Extract the (X, Y) coordinate from the center of the cell holding the provided text.  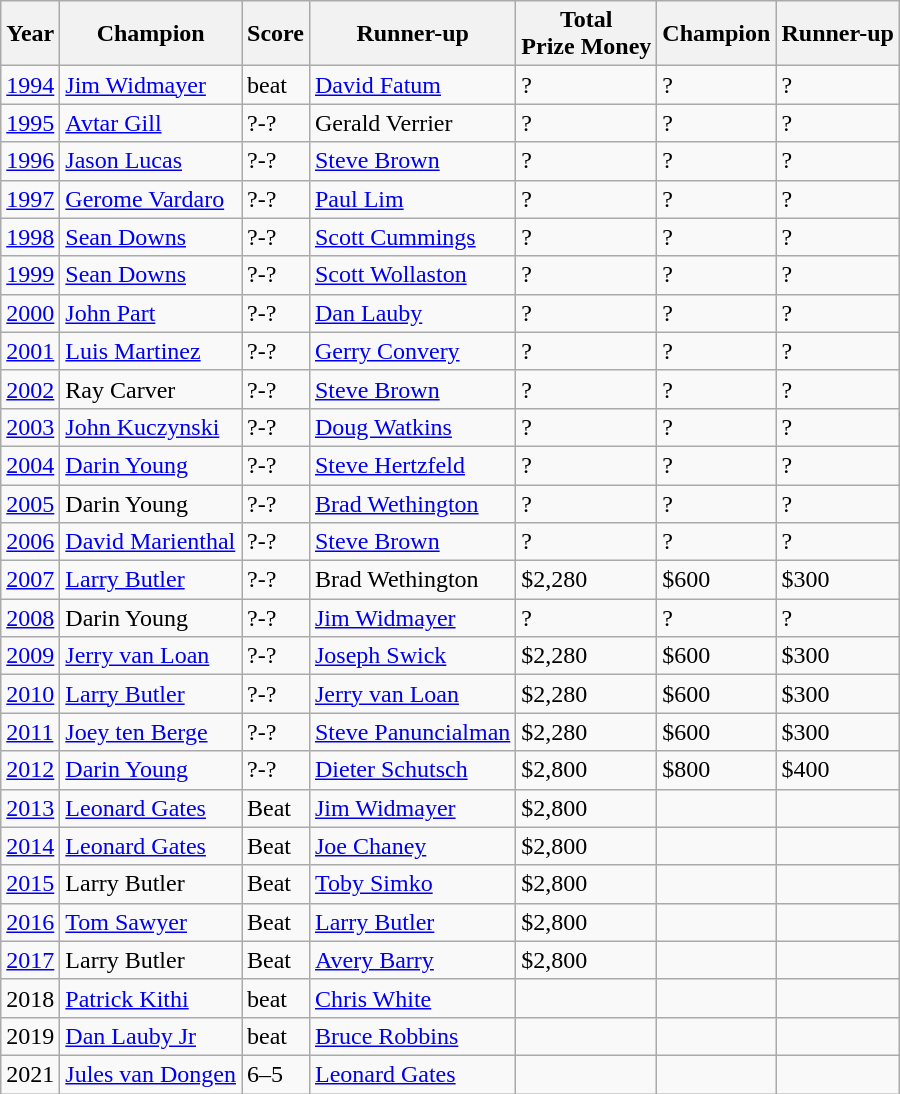
2021 (30, 1074)
2007 (30, 580)
Gerome Vardaro (151, 199)
John Kuczynski (151, 427)
Year (30, 34)
1994 (30, 85)
Dieter Schutsch (412, 770)
Scott Cummings (412, 237)
Ray Carver (151, 389)
David Fatum (412, 85)
Score (276, 34)
6–5 (276, 1074)
2004 (30, 465)
2010 (30, 694)
2011 (30, 732)
David Marienthal (151, 542)
Steve Panuncialman (412, 732)
Patrick Kithi (151, 998)
Dan Lauby (412, 313)
1997 (30, 199)
Luis Martinez (151, 351)
2002 (30, 389)
1999 (30, 275)
Joe Chaney (412, 846)
2000 (30, 313)
2008 (30, 618)
Doug Watkins (412, 427)
Toby Simko (412, 884)
2006 (30, 542)
Joseph Swick (412, 656)
1995 (30, 123)
Gerry Convery (412, 351)
1998 (30, 237)
2016 (30, 922)
Gerald Verrier (412, 123)
2005 (30, 503)
$400 (838, 770)
Avtar Gill (151, 123)
2018 (30, 998)
Avery Barry (412, 960)
Scott Wollaston (412, 275)
2017 (30, 960)
Jason Lucas (151, 161)
2003 (30, 427)
1996 (30, 161)
Joey ten Berge (151, 732)
2001 (30, 351)
Dan Lauby Jr (151, 1036)
2019 (30, 1036)
Tom Sawyer (151, 922)
2012 (30, 770)
$800 (716, 770)
2015 (30, 884)
Paul Lim (412, 199)
Bruce Robbins (412, 1036)
2013 (30, 808)
John Part (151, 313)
TotalPrize Money (586, 34)
Chris White (412, 998)
2014 (30, 846)
2009 (30, 656)
Steve Hertzfeld (412, 465)
Jules van Dongen (151, 1074)
